Pinpoint the cell where the given text exists, returning its [X, Y] midpoint coordinate. 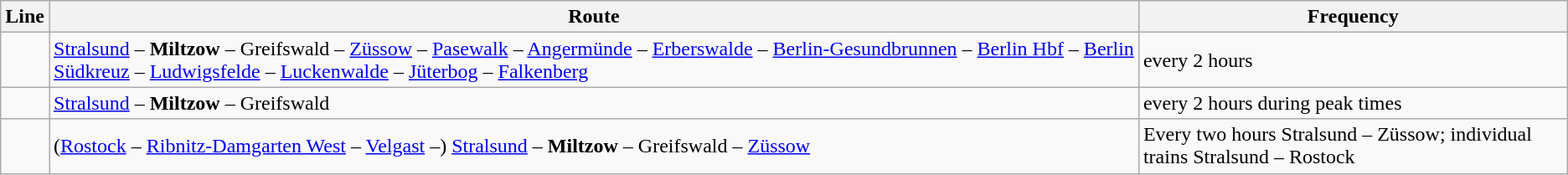
Stralsund – Miltzow – Greifswald [593, 103]
Frequency [1353, 17]
(Rostock – Ribnitz-Damgarten West – Velgast –) Stralsund – Miltzow – Greifswald – Züssow [593, 146]
Line [25, 17]
Route [593, 17]
Every two hours Stralsund – Züssow; individual trains Stralsund – Rostock [1353, 146]
every 2 hours [1353, 60]
every 2 hours during peak times [1353, 103]
